Capture the cell that displays the provided text and extract its [x, y] central coordinate. 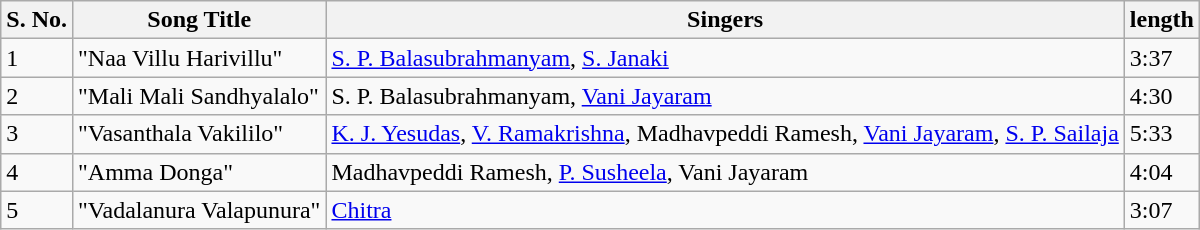
"Vadalanura Valapunura" [198, 210]
2 [37, 96]
3:07 [1162, 210]
4:04 [1162, 172]
"Amma Donga" [198, 172]
K. J. Yesudas, V. Ramakrishna, Madhavpeddi Ramesh, Vani Jayaram, S. P. Sailaja [725, 134]
length [1162, 20]
3:37 [1162, 58]
"Naa Villu Harivillu" [198, 58]
Song Title [198, 20]
S. No. [37, 20]
5:33 [1162, 134]
Chitra [725, 210]
"Vasanthala Vakililo" [198, 134]
4 [37, 172]
1 [37, 58]
3 [37, 134]
5 [37, 210]
S. P. Balasubrahmanyam, Vani Jayaram [725, 96]
S. P. Balasubrahmanyam, S. Janaki [725, 58]
4:30 [1162, 96]
Madhavpeddi Ramesh, P. Susheela, Vani Jayaram [725, 172]
Singers [725, 20]
"Mali Mali Sandhyalalo" [198, 96]
